Locate the cell with the specified text and output its [x, y] center coordinate. 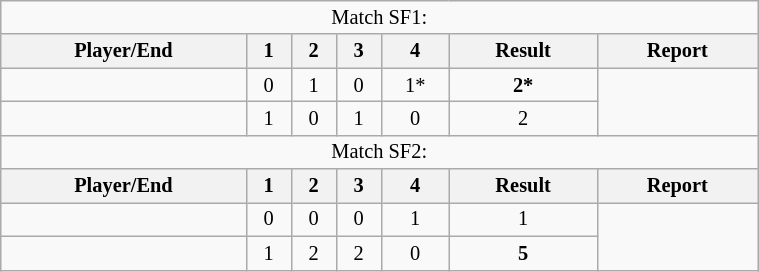
1* [415, 85]
5 [523, 253]
Match SF2: [380, 152]
Match SF1: [380, 17]
2* [523, 85]
